Scan for the cell matching the given text and deliver its [X, Y] coordinate at center. 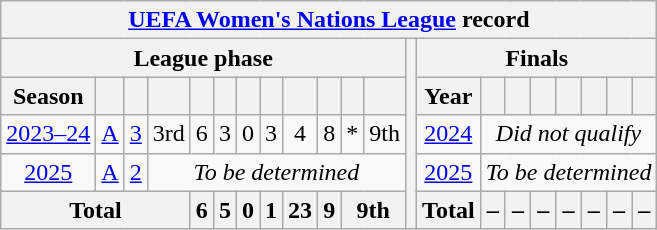
2023–24 [48, 134]
2024 [449, 134]
8 [330, 134]
4 [300, 134]
3rd [168, 134]
* [352, 134]
9 [330, 210]
23 [300, 210]
League phase [204, 58]
UEFA Women's Nations League record [329, 20]
Did not qualify [568, 134]
5 [224, 210]
2 [136, 172]
Finals [537, 58]
Season [48, 96]
Year [449, 96]
1 [272, 210]
